Output the [x, y] coordinate of the center of the cell containing the given text.  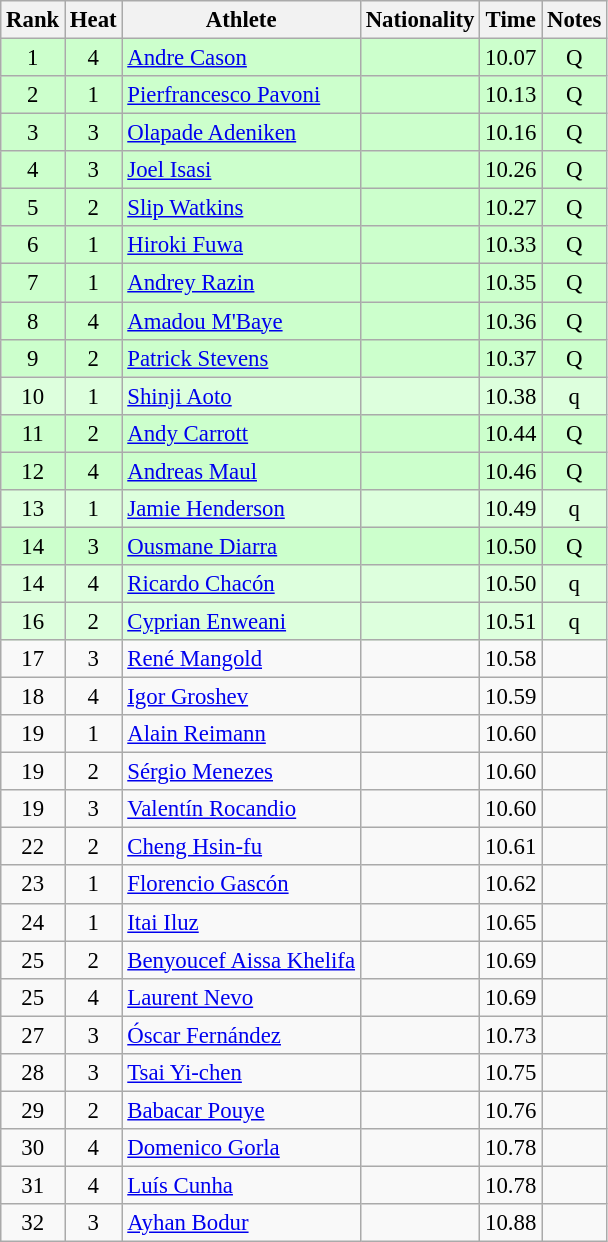
10.44 [511, 433]
22 [33, 847]
Florencio Gascón [241, 885]
Notes [574, 20]
10.73 [511, 1035]
Andreas Maul [241, 471]
Pierfrancesco Pavoni [241, 95]
18 [33, 697]
11 [33, 433]
Babacar Pouye [241, 1110]
13 [33, 509]
17 [33, 659]
5 [33, 208]
Shinji Aoto [241, 396]
Domenico Gorla [241, 1148]
Patrick Stevens [241, 358]
Alain Reimann [241, 734]
31 [33, 1185]
10.07 [511, 58]
10.49 [511, 509]
10.58 [511, 659]
Laurent Nevo [241, 997]
10.61 [511, 847]
Amadou M'Baye [241, 321]
Andre Cason [241, 58]
10.38 [511, 396]
10.37 [511, 358]
30 [33, 1148]
Ousmane Diarra [241, 546]
10.76 [511, 1110]
29 [33, 1110]
10.27 [511, 208]
Tsai Yi-chen [241, 1073]
10.16 [511, 133]
28 [33, 1073]
8 [33, 321]
Olapade Adeniken [241, 133]
9 [33, 358]
10.75 [511, 1073]
32 [33, 1223]
10.36 [511, 321]
Hiroki Fuwa [241, 245]
Valentín Rocandio [241, 809]
10.65 [511, 922]
Joel Isasi [241, 170]
Nationality [420, 20]
23 [33, 885]
10.88 [511, 1223]
10.59 [511, 697]
Itai Iluz [241, 922]
Sérgio Menezes [241, 772]
Ricardo Chacón [241, 584]
Cyprian Enweani [241, 621]
24 [33, 922]
Luís Cunha [241, 1185]
Óscar Fernández [241, 1035]
Slip Watkins [241, 208]
6 [33, 245]
Andrey Razin [241, 283]
Cheng Hsin-fu [241, 847]
10.62 [511, 885]
Rank [33, 20]
Athlete [241, 20]
16 [33, 621]
10.33 [511, 245]
Ayhan Bodur [241, 1223]
10.13 [511, 95]
Jamie Henderson [241, 509]
12 [33, 471]
10.35 [511, 283]
Benyoucef Aissa Khelifa [241, 960]
10.46 [511, 471]
10 [33, 396]
Time [511, 20]
Andy Carrott [241, 433]
27 [33, 1035]
René Mangold [241, 659]
7 [33, 283]
10.26 [511, 170]
Heat [94, 20]
Igor Groshev [241, 697]
10.51 [511, 621]
